Return the [X, Y] coordinate for the center point of the cell that contains the specified text.  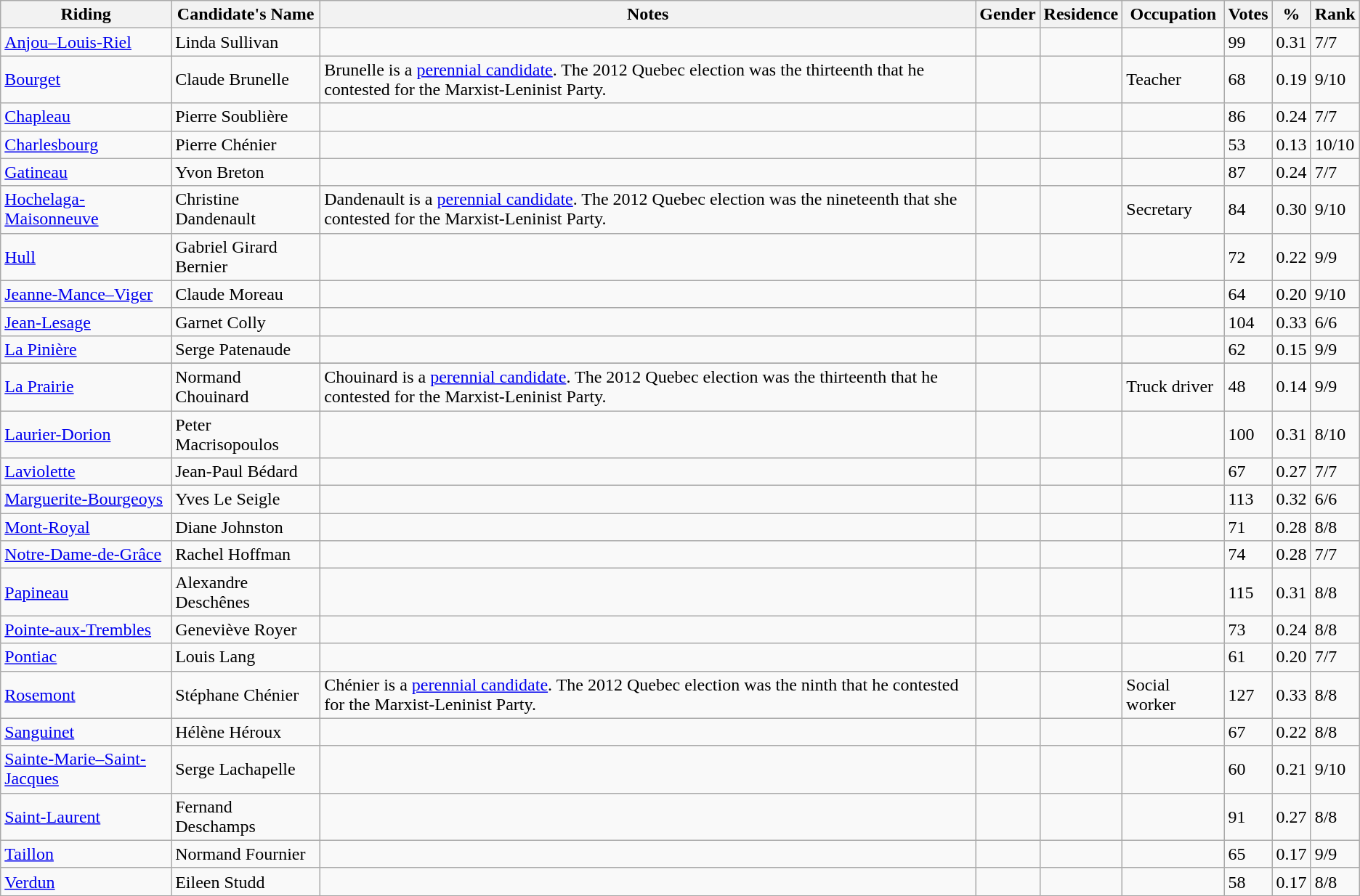
100 [1248, 434]
60 [1248, 770]
72 [1248, 257]
Hélène Héroux [246, 732]
Rank [1335, 15]
Yves Le Seigle [246, 500]
Pointe-aux-Trembles [86, 630]
Christine Dandenault [246, 209]
Sainte-Marie–Saint-Jacques [86, 770]
Notes [648, 15]
Gabriel Girard Bernier [246, 257]
113 [1248, 500]
0.30 [1292, 209]
99 [1248, 42]
La Prairie [86, 386]
Geneviève Royer [246, 630]
0.19 [1292, 80]
Fernand Deschamps [246, 816]
Serge Patenaude [246, 349]
Riding [86, 15]
Brunelle is a perennial candidate. The 2012 Quebec election was the thirteenth that he contested for the Marxist-Leninist Party. [648, 80]
Bourget [86, 80]
Chapleau [86, 117]
Rachel Hoffman [246, 555]
Jean-Lesage [86, 322]
115 [1248, 592]
La Pinière [86, 349]
Taillon [86, 854]
Pierre Chénier [246, 144]
Residence [1081, 15]
Mont-Royal [86, 527]
Social worker [1173, 694]
84 [1248, 209]
Gender [1008, 15]
Truck driver [1173, 386]
73 [1248, 630]
Pontiac [86, 657]
Secretary [1173, 209]
Teacher [1173, 80]
Yvon Breton [246, 172]
53 [1248, 144]
87 [1248, 172]
0.14 [1292, 386]
Papineau [86, 592]
Chénier is a perennial candidate. The 2012 Quebec election was the ninth that he contested for the Marxist-Leninist Party. [648, 694]
86 [1248, 117]
Anjou–Louis-Riel [86, 42]
71 [1248, 527]
Saint-Laurent [86, 816]
Laurier-Dorion [86, 434]
Charlesbourg [86, 144]
65 [1248, 854]
Garnet Colly [246, 322]
Marguerite-Bourgeoys [86, 500]
127 [1248, 694]
0.15 [1292, 349]
Stéphane Chénier [246, 694]
74 [1248, 555]
61 [1248, 657]
% [1292, 15]
0.21 [1292, 770]
Louis Lang [246, 657]
0.32 [1292, 500]
Laviolette [86, 472]
0.13 [1292, 144]
Pierre Soublière [246, 117]
48 [1248, 386]
Rosemont [86, 694]
Alexandre Deschênes [246, 592]
Verdun [86, 881]
Diane Johnston [246, 527]
58 [1248, 881]
Jeanne-Mance–Viger [86, 294]
Peter Macrisopoulos [246, 434]
Chouinard is a perennial candidate. The 2012 Quebec election was the thirteenth that he contested for the Marxist-Leninist Party. [648, 386]
Candidate's Name [246, 15]
104 [1248, 322]
Occupation [1173, 15]
62 [1248, 349]
Notre-Dame-de-Grâce [86, 555]
Eileen Studd [246, 881]
Votes [1248, 15]
Jean-Paul Bédard [246, 472]
64 [1248, 294]
Claude Brunelle [246, 80]
Gatineau [86, 172]
8/10 [1335, 434]
91 [1248, 816]
Linda Sullivan [246, 42]
Hull [86, 257]
Dandenault is a perennial candidate. The 2012 Quebec election was the nineteenth that she contested for the Marxist-Leninist Party. [648, 209]
Sanguinet [86, 732]
Claude Moreau [246, 294]
Normand Fournier [246, 854]
Serge Lachapelle [246, 770]
10/10 [1335, 144]
68 [1248, 80]
Hochelaga-Maisonneuve [86, 209]
Normand Chouinard [246, 386]
